Capture the cell that displays the provided text and extract its [x, y] central coordinate. 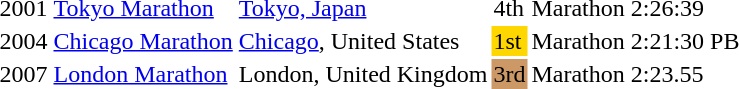
London Marathon [143, 74]
1st [510, 41]
London, United Kingdom [363, 74]
3rd [510, 74]
Chicago, United States [363, 41]
Chicago Marathon [143, 41]
